Identify which cell holds the provided text, then report its (x, y) central coordinate. 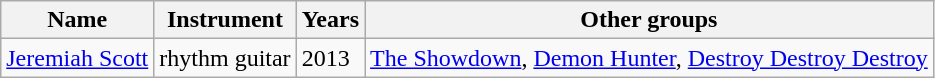
Name (78, 20)
2013 (330, 58)
Jeremiah Scott (78, 58)
Instrument (225, 20)
Other groups (650, 20)
The Showdown, Demon Hunter, Destroy Destroy Destroy (650, 58)
Years (330, 20)
rhythm guitar (225, 58)
